Extract the (x, y) coordinate from the center of the cell holding the provided text.  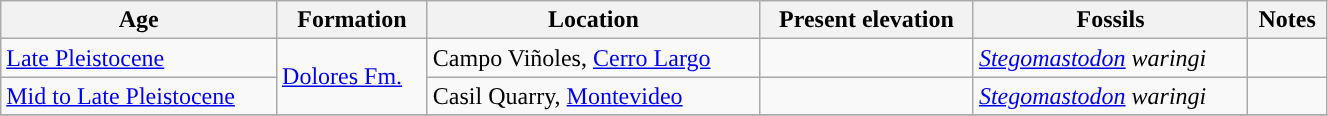
Mid to Late Pleistocene (139, 96)
Formation (352, 20)
Present elevation (866, 20)
Notes (1288, 20)
Age (139, 20)
Late Pleistocene (139, 58)
Dolores Fm. (352, 77)
Casil Quarry, Montevideo (593, 96)
Fossils (1110, 20)
Location (593, 20)
Campo Viñoles, Cerro Largo (593, 58)
